Capture the cell that displays the provided text and extract its (X, Y) central coordinate. 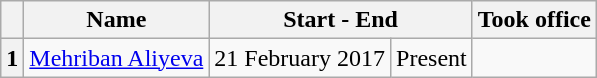
Present (432, 58)
Start - End (340, 20)
21 February 2017 (300, 58)
Name (116, 20)
1 (12, 58)
Took office (534, 20)
Mehriban Aliyeva (116, 58)
